Identify which cell holds the provided text, then report its (x, y) central coordinate. 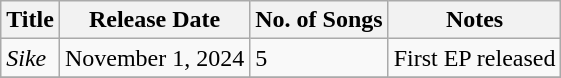
Notes (474, 20)
Sike (30, 58)
Release Date (154, 20)
November 1, 2024 (154, 58)
Title (30, 20)
First EP released (474, 58)
5 (319, 58)
No. of Songs (319, 20)
